Return (X, Y) of the center of cell containing provided text 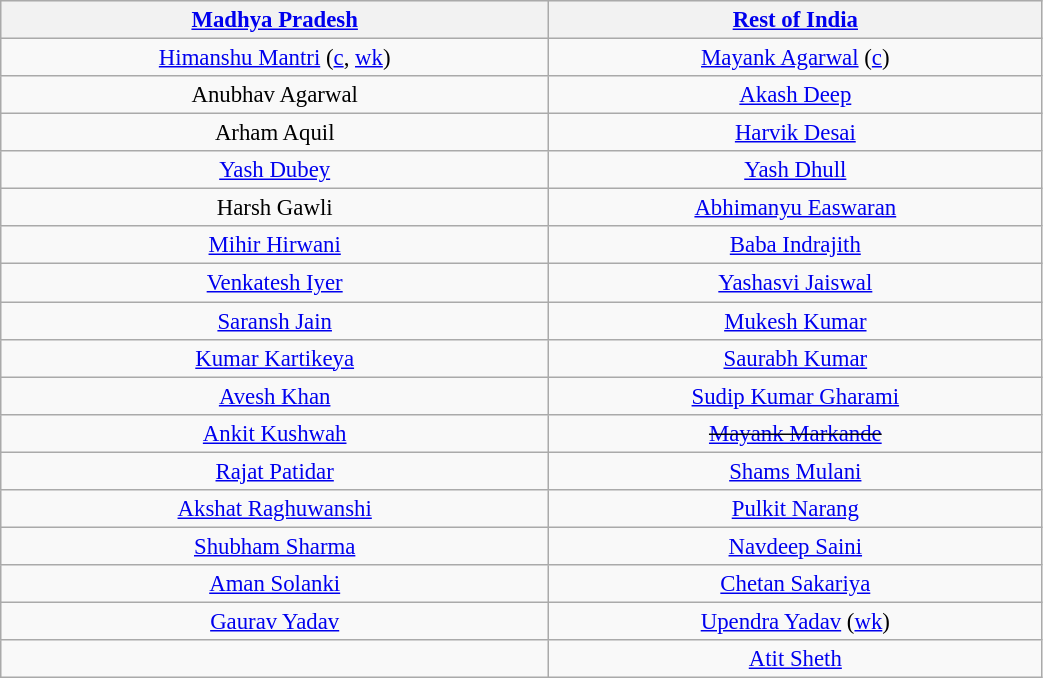
Shubham Sharma (275, 546)
Baba Indrajith (796, 245)
Harsh Gawli (275, 208)
Akash Deep (796, 95)
Mukesh Kumar (796, 321)
Abhimanyu Easwaran (796, 208)
Chetan Sakariya (796, 584)
Aman Solanki (275, 584)
Kumar Kartikeya (275, 358)
Akshat Raghuwanshi (275, 509)
Mayank Markande (796, 433)
Mayank Agarwal (c) (796, 58)
Upendra Yadav (wk) (796, 621)
Gaurav Yadav (275, 621)
Yashasvi Jaiswal (796, 283)
Shams Mulani (796, 471)
Pulkit Narang (796, 509)
Venkatesh Iyer (275, 283)
Avesh Khan (275, 396)
Himanshu Mantri (c, wk) (275, 58)
Yash Dubey (275, 170)
Navdeep Saini (796, 546)
Saurabh Kumar (796, 358)
Saransh Jain (275, 321)
Anubhav Agarwal (275, 95)
Arham Aquil (275, 133)
Yash Dhull (796, 170)
Sudip Kumar Gharami (796, 396)
Ankit Kushwah (275, 433)
Rajat Patidar (275, 471)
Madhya Pradesh (275, 20)
Mihir Hirwani (275, 245)
Rest of India (796, 20)
Atit Sheth (796, 659)
Harvik Desai (796, 133)
